Return the [x, y] coordinate for the center point of the cell that contains the specified text.  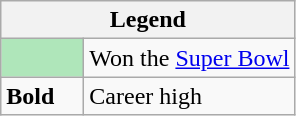
Won the Super Bowl [190, 58]
Legend [148, 20]
Career high [190, 96]
Bold [42, 96]
